Identify which cell holds the provided text, then report its (X, Y) central coordinate. 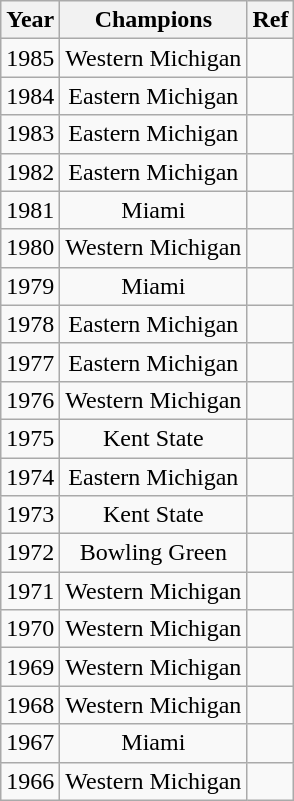
Ref (270, 20)
1977 (30, 362)
1978 (30, 324)
1976 (30, 400)
1984 (30, 96)
Champions (154, 20)
1972 (30, 553)
1971 (30, 591)
1975 (30, 438)
1982 (30, 172)
Year (30, 20)
1967 (30, 743)
1979 (30, 286)
1970 (30, 629)
1969 (30, 667)
1983 (30, 134)
1968 (30, 705)
1985 (30, 58)
1980 (30, 248)
Bowling Green (154, 553)
1974 (30, 477)
1973 (30, 515)
1966 (30, 781)
1981 (30, 210)
